Return (x, y) of the center of cell containing provided text 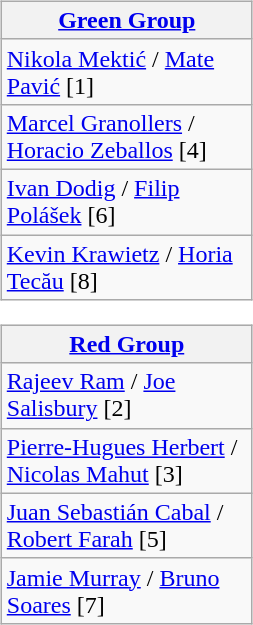
Kevin Krawietz / Horia Tecău [8] (126, 266)
Ivan Dodig / Filip Polášek [6] (126, 202)
Red Group (126, 344)
Nikola Mektić / Mate Pavić [1] (126, 72)
Pierre-Hugues Herbert / Nicolas Mahut [3] (126, 460)
Marcel Granollers / Horacio Zeballos [4] (126, 136)
Jamie Murray / Bruno Soares [7] (126, 590)
Juan Sebastián Cabal / Robert Farah [5] (126, 526)
Green Group (126, 20)
Rajeev Ram / Joe Salisbury [2] (126, 396)
